Search for the cell housing the specified text and yield its [X, Y] center coordinate. 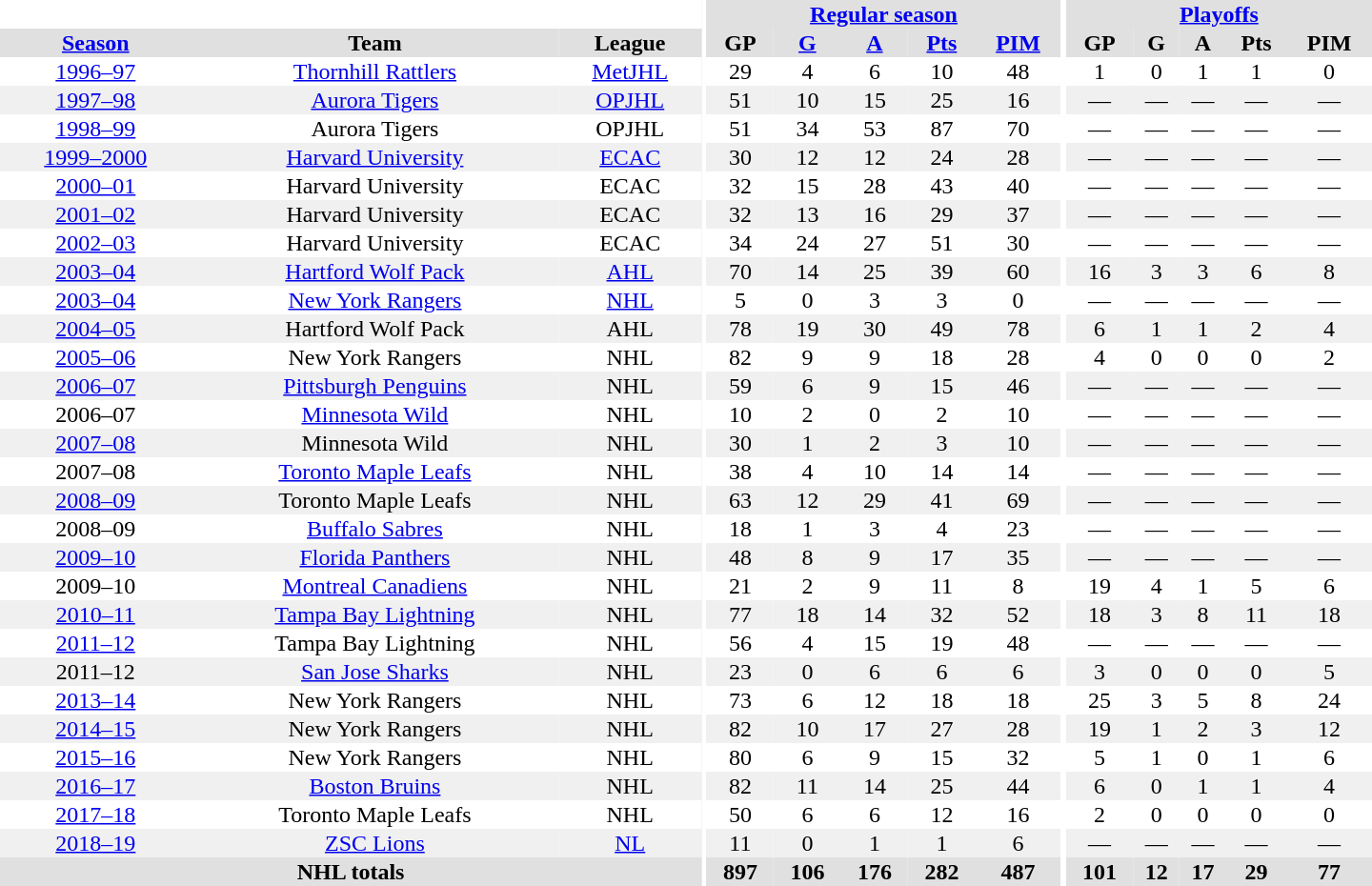
35 [1019, 557]
ZSC Lions [375, 843]
56 [740, 643]
59 [740, 386]
80 [740, 757]
60 [1019, 272]
2002–03 [95, 243]
MetJHL [630, 71]
2005–06 [95, 357]
50 [740, 815]
1996–97 [95, 71]
2001–02 [95, 214]
Thornhill Rattlers [375, 71]
2014–15 [95, 729]
63 [740, 500]
Pittsburgh Penguins [375, 386]
2015–16 [95, 757]
87 [941, 129]
21 [740, 586]
53 [875, 129]
2013–14 [95, 700]
Playoffs [1220, 14]
San Jose Sharks [375, 672]
44 [1019, 786]
37 [1019, 214]
2018–19 [95, 843]
League [630, 43]
176 [875, 872]
2016–17 [95, 786]
46 [1019, 386]
106 [807, 872]
NHL totals [351, 872]
49 [941, 329]
101 [1100, 872]
897 [740, 872]
43 [941, 186]
2010–11 [95, 614]
Florida Panthers [375, 557]
2004–05 [95, 329]
40 [1019, 186]
Buffalo Sabres [375, 529]
1997–98 [95, 100]
2000–01 [95, 186]
Montreal Canadiens [375, 586]
Boston Bruins [375, 786]
NL [630, 843]
2017–18 [95, 815]
Regular season [884, 14]
39 [941, 272]
487 [1019, 872]
38 [740, 472]
282 [941, 872]
73 [740, 700]
52 [1019, 614]
41 [941, 500]
1998–99 [95, 129]
69 [1019, 500]
13 [807, 214]
1999–2000 [95, 157]
Team [375, 43]
Season [95, 43]
